For the text-containing cell, return its midpoint in [x, y] coordinate format. 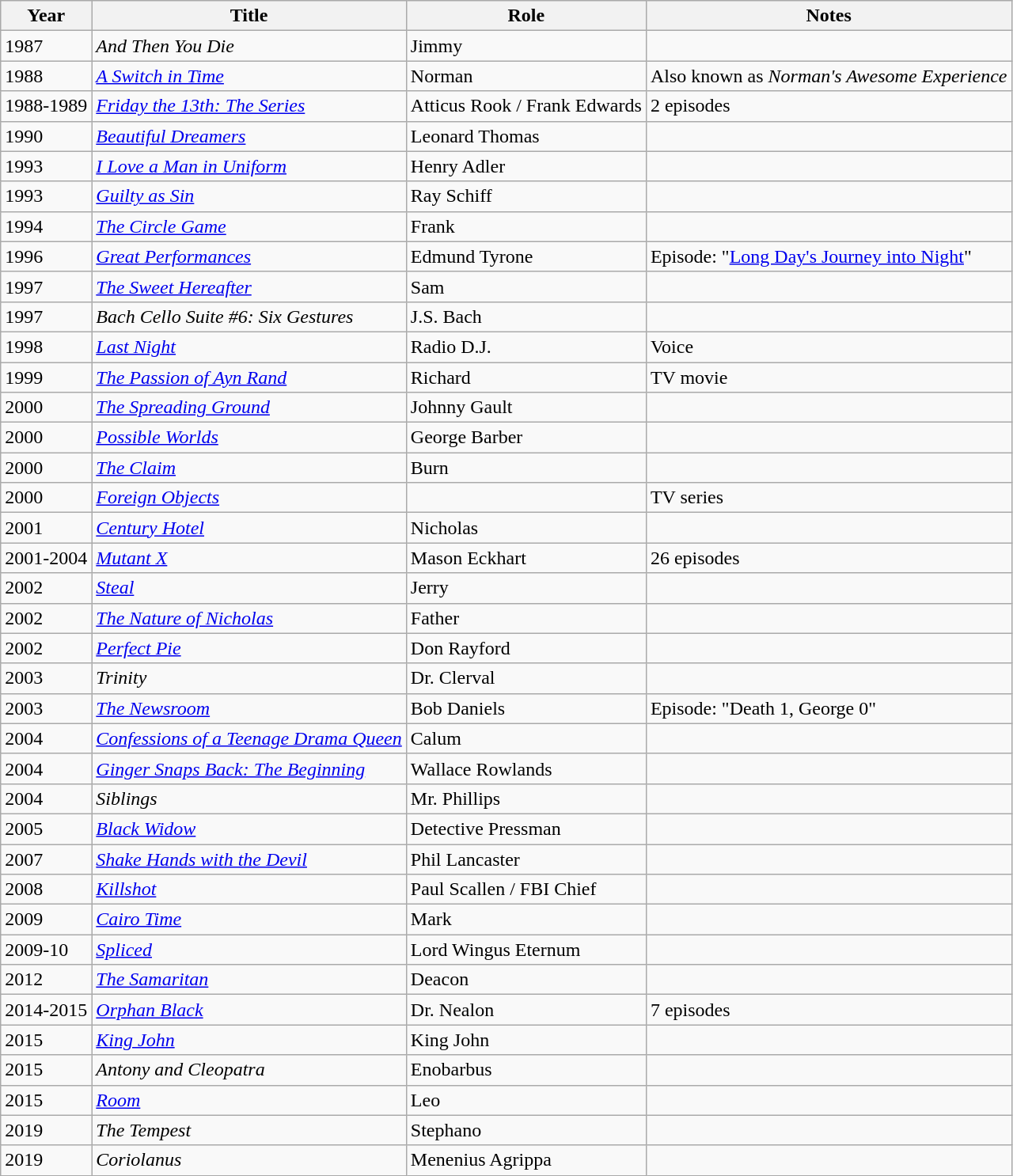
Detective Pressman [525, 829]
7 episodes [829, 1010]
Ginger Snaps Back: The Beginning [249, 768]
Role [525, 16]
J.S. Bach [525, 317]
Stephano [525, 1130]
2 episodes [829, 106]
Antony and Cleopatra [249, 1070]
Steal [249, 588]
Atticus Rook / Frank Edwards [525, 106]
Perfect Pie [249, 648]
Also known as Norman's Awesome Experience [829, 76]
Johnny Gault [525, 408]
Father [525, 618]
Enobarbus [525, 1070]
Guilty as Sin [249, 196]
Spliced [249, 950]
Black Widow [249, 829]
Friday the 13th: The Series [249, 106]
A Switch in Time [249, 76]
Episode: "Long Day's Journey into Night" [829, 256]
2001-2004 [46, 558]
Jerry [525, 588]
The Circle Game [249, 226]
Shake Hands with the Devil [249, 859]
2012 [46, 980]
Burn [525, 468]
Deacon [525, 980]
Dr. Clerval [525, 678]
Jimmy [525, 46]
26 episodes [829, 558]
Notes [829, 16]
Mark [525, 920]
Sam [525, 286]
Title [249, 16]
Cairo Time [249, 920]
Bob Daniels [525, 708]
Henry Adler [525, 166]
Norman [525, 76]
Mason Eckhart [525, 558]
TV series [829, 498]
Phil Lancaster [525, 859]
And Then You Die [249, 46]
The Passion of Ayn Rand [249, 377]
Voice [829, 347]
Trinity [249, 678]
Bach Cello Suite #6: Six Gestures [249, 317]
2014-2015 [46, 1010]
1999 [46, 377]
Room [249, 1100]
The Tempest [249, 1130]
Dr. Nealon [525, 1010]
George Barber [525, 438]
Coriolanus [249, 1160]
1998 [46, 347]
Menenius Agrippa [525, 1160]
Wallace Rowlands [525, 768]
Possible Worlds [249, 438]
TV movie [829, 377]
1988 [46, 76]
Last Night [249, 347]
Radio D.J. [525, 347]
2008 [46, 890]
The Sweet Hereafter [249, 286]
Mr. Phillips [525, 799]
The Nature of Nicholas [249, 618]
Richard [525, 377]
Lord Wingus Eternum [525, 950]
Beautiful Dreamers [249, 136]
Mutant X [249, 558]
1994 [46, 226]
Leo [525, 1100]
Orphan Black [249, 1010]
Edmund Tyrone [525, 256]
The Spreading Ground [249, 408]
Frank [525, 226]
1988-1989 [46, 106]
The Newsroom [249, 708]
Ray Schiff [525, 196]
Calum [525, 738]
Nicholas [525, 528]
Century Hotel [249, 528]
1996 [46, 256]
1990 [46, 136]
I Love a Man in Uniform [249, 166]
2009-10 [46, 950]
1987 [46, 46]
The Claim [249, 468]
Foreign Objects [249, 498]
Episode: "Death 1, George 0" [829, 708]
The Samaritan [249, 980]
Siblings [249, 799]
2005 [46, 829]
Great Performances [249, 256]
2007 [46, 859]
2001 [46, 528]
2009 [46, 920]
Confessions of a Teenage Drama Queen [249, 738]
Don Rayford [525, 648]
Paul Scallen / FBI Chief [525, 890]
Year [46, 16]
Leonard Thomas [525, 136]
Killshot [249, 890]
